Detect which cell encompasses the target text, then output its [x, y] center coordinate. 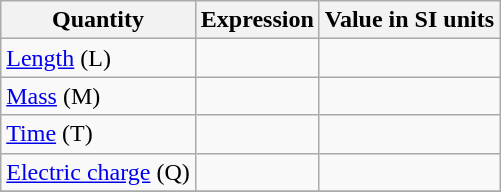
Expression [257, 20]
Mass (M) [98, 96]
Length (L) [98, 58]
Quantity [98, 20]
Value in SI units [409, 20]
Time (T) [98, 134]
Electric charge (Q) [98, 172]
